Search for the cell housing the specified text and yield its [X, Y] center coordinate. 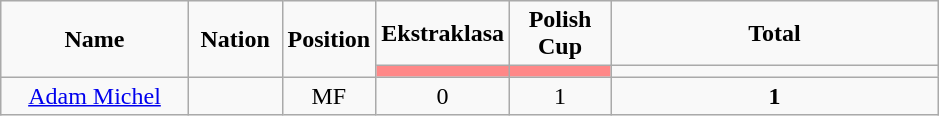
0 [443, 96]
Ekstraklasa [443, 34]
Total [775, 34]
Name [95, 39]
Nation [235, 39]
Position [329, 39]
Adam Michel [95, 96]
Polish Cup [560, 34]
MF [329, 96]
